Locate the cell with the specified text and output its (X, Y) center coordinate. 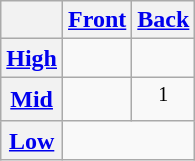
Mid (32, 100)
Front (98, 20)
Low (32, 140)
High (32, 58)
1 (164, 100)
Back (164, 20)
